Find where the given text appears and provide that cell's center as [x, y] coordinate. 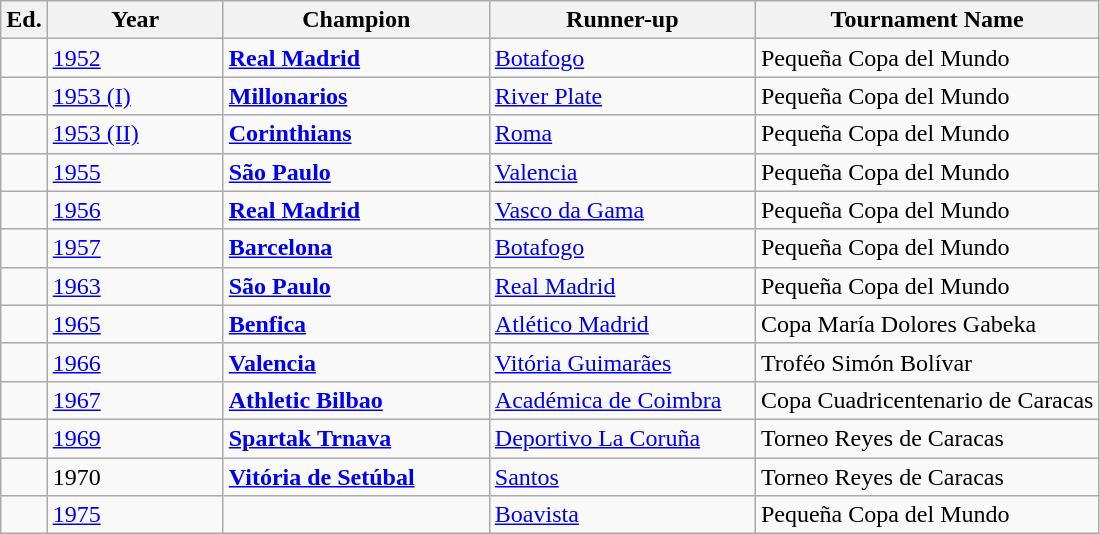
1967 [135, 400]
1965 [135, 324]
Tournament Name [927, 20]
Vitória Guimarães [622, 362]
Deportivo La Coruña [622, 438]
1966 [135, 362]
River Plate [622, 96]
Santos [622, 477]
1955 [135, 172]
1957 [135, 248]
1952 [135, 58]
1975 [135, 515]
Year [135, 20]
Athletic Bilbao [356, 400]
Benfica [356, 324]
Vitória de Setúbal [356, 477]
Roma [622, 134]
1953 (II) [135, 134]
Copa Cuadricentenario de Caracas [927, 400]
Atlético Madrid [622, 324]
Spartak Trnava [356, 438]
Champion [356, 20]
Millonarios [356, 96]
Vasco da Gama [622, 210]
1963 [135, 286]
1969 [135, 438]
Troféo Simón Bolívar [927, 362]
Barcelona [356, 248]
1956 [135, 210]
1953 (I) [135, 96]
Corinthians [356, 134]
Académica de Coimbra [622, 400]
Boavista [622, 515]
Runner-up [622, 20]
Ed. [24, 20]
1970 [135, 477]
Copa María Dolores Gabeka [927, 324]
